Determine the [X, Y] coordinate at the center of the cell enclosing the given text.  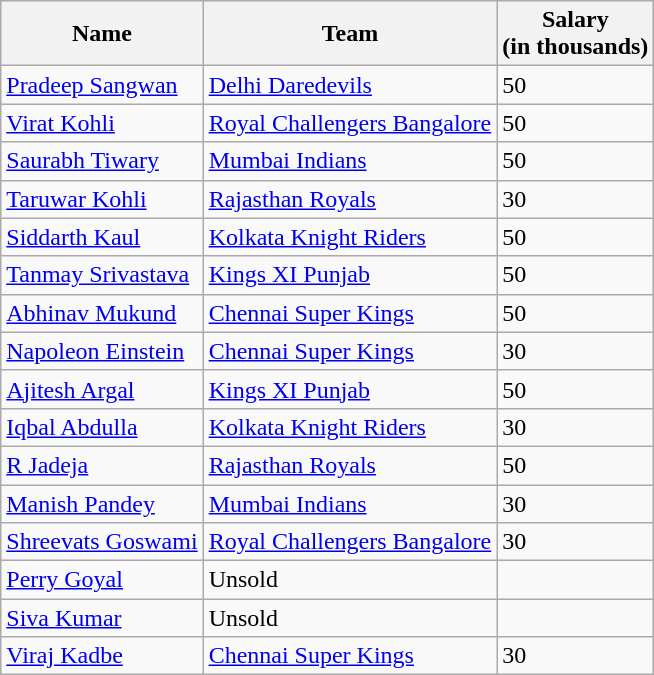
Abhinav Mukund [102, 313]
R Jadeja [102, 465]
Napoleon Einstein [102, 351]
Perry Goyal [102, 580]
Delhi Daredevils [350, 85]
Iqbal Abdulla [102, 427]
Siddarth Kaul [102, 237]
Pradeep Sangwan [102, 85]
Ajitesh Argal [102, 389]
Team [350, 34]
Tanmay Srivastava [102, 275]
Viraj Kadbe [102, 656]
Taruwar Kohli [102, 199]
Manish Pandey [102, 503]
Name [102, 34]
Salary(in thousands) [576, 34]
Virat Kohli [102, 123]
Saurabh Tiwary [102, 161]
Shreevats Goswami [102, 542]
Siva Kumar [102, 618]
